Locate the cell with the specified text and output its [x, y] center coordinate. 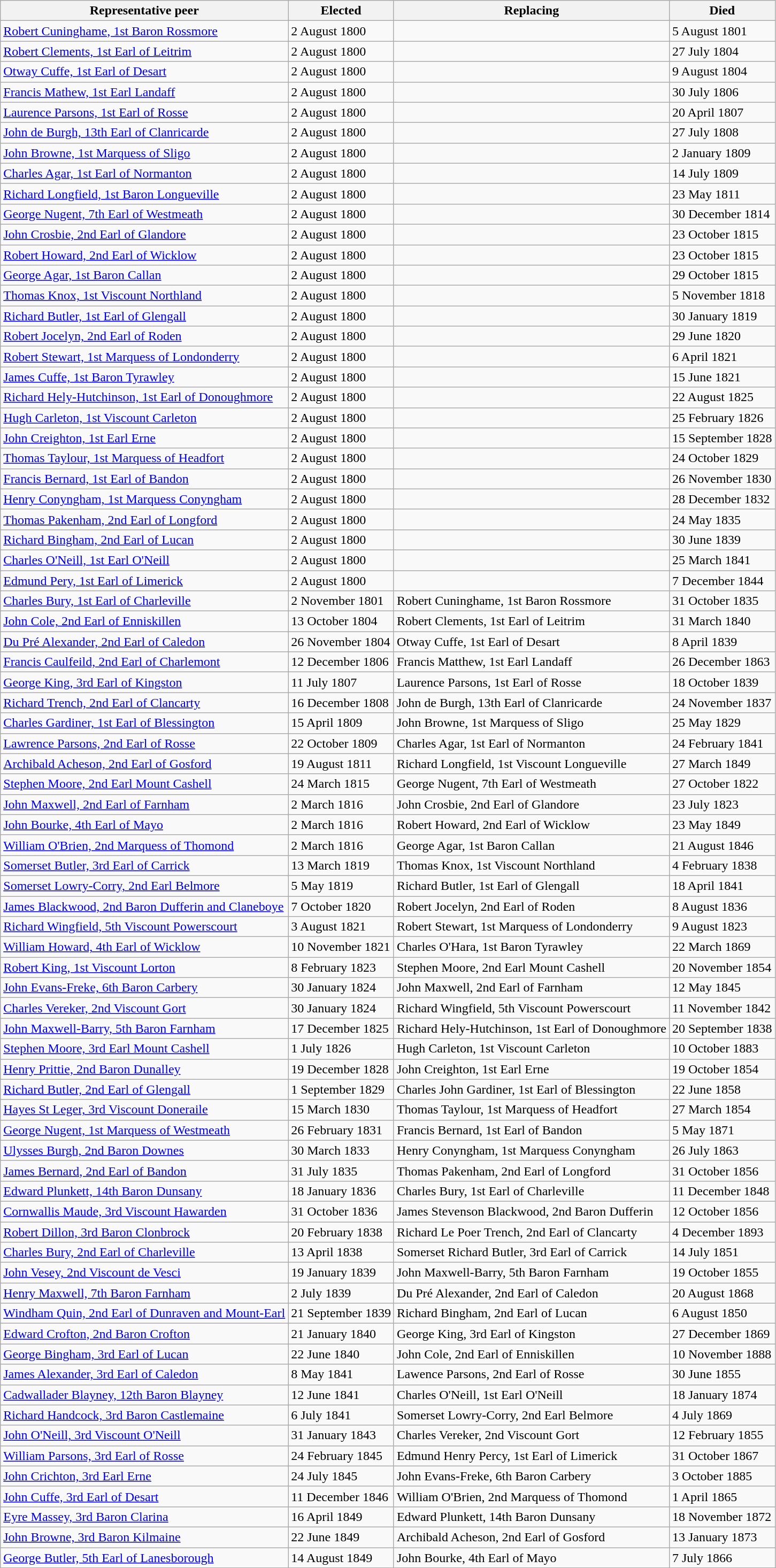
Robert Dillon, 3rd Baron Clonbrock [144, 1232]
Elected [341, 11]
23 May 1811 [722, 194]
3 August 1821 [341, 927]
8 April 1839 [722, 642]
12 December 1806 [341, 662]
6 August 1850 [722, 1313]
11 December 1848 [722, 1191]
11 November 1842 [722, 1008]
John Crichton, 3rd Earl Erne [144, 1476]
4 July 1869 [722, 1415]
15 June 1821 [722, 377]
5 May 1871 [722, 1130]
1 July 1826 [341, 1049]
2 January 1809 [722, 153]
Richard Longfield, 1st Baron Longueville [144, 194]
31 October 1836 [341, 1211]
26 December 1863 [722, 662]
15 April 1809 [341, 723]
26 November 1830 [722, 479]
24 November 1837 [722, 703]
30 July 1806 [722, 92]
Robert King, 1st Viscount Lorton [144, 967]
22 March 1869 [722, 947]
11 July 1807 [341, 682]
George Bingham, 3rd Earl of Lucan [144, 1354]
10 November 1821 [341, 947]
24 March 1815 [341, 784]
Hayes St Leger, 3rd Viscount Doneraile [144, 1110]
Ulysses Burgh, 2nd Baron Downes [144, 1150]
30 June 1839 [722, 540]
19 October 1855 [722, 1273]
20 November 1854 [722, 967]
Richard Handcock, 3rd Baron Castlemaine [144, 1415]
25 February 1826 [722, 418]
31 July 1835 [341, 1171]
James Stevenson Blackwood, 2nd Baron Dufferin [532, 1211]
21 January 1840 [341, 1334]
2 November 1801 [341, 601]
5 August 1801 [722, 31]
5 May 1819 [341, 886]
William Howard, 4th Earl of Wicklow [144, 947]
19 August 1811 [341, 764]
19 January 1839 [341, 1273]
22 June 1849 [341, 1537]
Francis Matthew, 1st Earl Landaff [532, 662]
12 October 1856 [722, 1211]
Francis Mathew, 1st Earl Landaff [144, 92]
20 August 1868 [722, 1293]
Somerset Butler, 3rd Earl of Carrick [144, 865]
21 September 1839 [341, 1313]
30 June 1855 [722, 1374]
23 July 1823 [722, 804]
26 November 1804 [341, 642]
9 August 1804 [722, 72]
27 July 1808 [722, 133]
24 May 1835 [722, 519]
10 November 1888 [722, 1354]
14 July 1809 [722, 173]
James Cuffe, 1st Baron Tyrawley [144, 377]
13 October 1804 [341, 621]
3 October 1885 [722, 1476]
Stephen Moore, 3rd Earl Mount Cashell [144, 1049]
10 October 1883 [722, 1049]
22 June 1858 [722, 1089]
12 February 1855 [722, 1435]
Richard Trench, 2nd Earl of Clancarty [144, 703]
George Butler, 5th Earl of Lanesborough [144, 1558]
7 July 1866 [722, 1558]
31 October 1835 [722, 601]
18 April 1841 [722, 886]
John O'Neill, 3rd Viscount O'Neill [144, 1435]
Lawrence Parsons, 2nd Earl of Rosse [144, 743]
16 December 1808 [341, 703]
18 January 1836 [341, 1191]
24 February 1841 [722, 743]
2 July 1839 [341, 1293]
Charles O'Hara, 1st Baron Tyrawley [532, 947]
27 December 1869 [722, 1334]
19 December 1828 [341, 1069]
James Blackwood, 2nd Baron Dufferin and Claneboye [144, 906]
18 January 1874 [722, 1395]
27 July 1804 [722, 51]
31 January 1843 [341, 1435]
William Parsons, 3rd Earl of Rosse [144, 1456]
15 March 1830 [341, 1110]
17 December 1825 [341, 1028]
George Nugent, 1st Marquess of Westmeath [144, 1130]
30 March 1833 [341, 1150]
Somerset Richard Butler, 3rd Earl of Carrick [532, 1252]
15 September 1828 [722, 438]
John Browne, 3rd Baron Kilmaine [144, 1537]
22 August 1825 [722, 397]
Charles John Gardiner, 1st Earl of Blessington [532, 1089]
13 March 1819 [341, 865]
Eyre Massey, 3rd Baron Clarina [144, 1517]
20 September 1838 [722, 1028]
24 February 1845 [341, 1456]
8 February 1823 [341, 967]
9 August 1823 [722, 927]
Cadwallader Blayney, 12th Baron Blayney [144, 1395]
31 October 1867 [722, 1456]
5 November 1818 [722, 296]
1 September 1829 [341, 1089]
21 August 1846 [722, 845]
18 October 1839 [722, 682]
23 May 1849 [722, 825]
6 April 1821 [722, 357]
Windham Quin, 2nd Earl of Dunraven and Mount-Earl [144, 1313]
27 March 1849 [722, 764]
24 October 1829 [722, 458]
Replacing [532, 11]
27 March 1854 [722, 1110]
18 November 1872 [722, 1517]
25 May 1829 [722, 723]
31 March 1840 [722, 621]
Richard Longfield, 1st Viscount Longueville [532, 764]
4 February 1838 [722, 865]
Charles Gardiner, 1st Earl of Blessington [144, 723]
Charles Bury, 2nd Earl of Charleville [144, 1252]
Edmund Pery, 1st Earl of Limerick [144, 580]
12 May 1845 [722, 988]
28 December 1832 [722, 499]
Francis Caulfeild, 2nd Earl of Charlemont [144, 662]
20 April 1807 [722, 112]
James Bernard, 2nd Earl of Bandon [144, 1171]
31 October 1856 [722, 1171]
Edmund Henry Percy, 1st Earl of Limerick [532, 1456]
29 October 1815 [722, 275]
24 July 1845 [341, 1476]
19 October 1854 [722, 1069]
13 January 1873 [722, 1537]
29 June 1820 [722, 336]
Edward Crofton, 2nd Baron Crofton [144, 1334]
27 October 1822 [722, 784]
Henry Maxwell, 7th Baron Farnham [144, 1293]
26 February 1831 [341, 1130]
13 April 1838 [341, 1252]
Died [722, 11]
7 December 1844 [722, 580]
14 July 1851 [722, 1252]
26 July 1863 [722, 1150]
James Alexander, 3rd Earl of Caledon [144, 1374]
1 April 1865 [722, 1496]
22 October 1809 [341, 743]
7 October 1820 [341, 906]
Lawence Parsons, 2nd Earl of Rosse [532, 1374]
30 January 1819 [722, 316]
Cornwallis Maude, 3rd Viscount Hawarden [144, 1211]
John Cuffe, 3rd Earl of Desart [144, 1496]
Henry Prittie, 2nd Baron Dunalley [144, 1069]
Representative peer [144, 11]
Richard Butler, 2nd Earl of Glengall [144, 1089]
20 February 1838 [341, 1232]
11 December 1846 [341, 1496]
8 May 1841 [341, 1374]
22 June 1840 [341, 1354]
16 April 1849 [341, 1517]
14 August 1849 [341, 1558]
8 August 1836 [722, 906]
6 July 1841 [341, 1415]
25 March 1841 [722, 560]
12 June 1841 [341, 1395]
30 December 1814 [722, 214]
Richard Le Poer Trench, 2nd Earl of Clancarty [532, 1232]
John Vesey, 2nd Viscount de Vesci [144, 1273]
4 December 1893 [722, 1232]
